Provide the [x, y] coordinate of the cell's center where the given text is located.  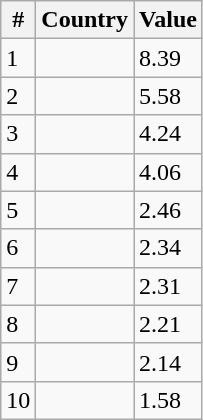
5.58 [168, 96]
8.39 [168, 58]
Country [85, 20]
1.58 [168, 400]
9 [18, 362]
Value [168, 20]
2.21 [168, 324]
3 [18, 134]
# [18, 20]
2.31 [168, 286]
2.14 [168, 362]
5 [18, 210]
4.06 [168, 172]
10 [18, 400]
4.24 [168, 134]
6 [18, 248]
2.46 [168, 210]
2.34 [168, 248]
2 [18, 96]
7 [18, 286]
4 [18, 172]
8 [18, 324]
1 [18, 58]
